Pinpoint the cell where the given text exists, returning its [X, Y] midpoint coordinate. 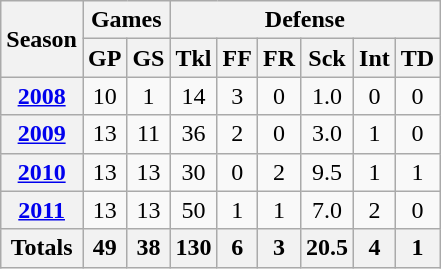
10 [104, 96]
130 [194, 248]
GS [148, 58]
Defense [305, 20]
50 [194, 210]
38 [148, 248]
Tkl [194, 58]
2011 [42, 210]
11 [148, 134]
FF [237, 58]
20.5 [326, 248]
GP [104, 58]
Sck [326, 58]
Games [126, 20]
Season [42, 39]
Int [375, 58]
2010 [42, 172]
Totals [42, 248]
4 [375, 248]
49 [104, 248]
TD [417, 58]
2009 [42, 134]
FR [278, 58]
36 [194, 134]
1.0 [326, 96]
9.5 [326, 172]
6 [237, 248]
14 [194, 96]
7.0 [326, 210]
30 [194, 172]
2008 [42, 96]
3.0 [326, 134]
